Output the [X, Y] coordinate of the center of the cell containing the given text.  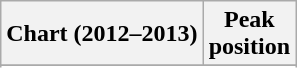
Chart (2012–2013) [102, 34]
Peakposition [249, 34]
